Determine the (X, Y) coordinate at the center of the cell enclosing the given text.  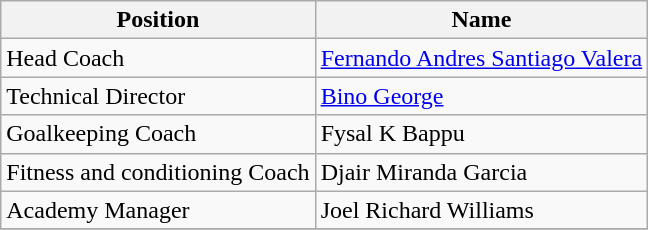
Head Coach (158, 58)
Goalkeeping Coach (158, 134)
Fysal K Bappu (482, 134)
Academy Manager (158, 210)
Technical Director (158, 96)
Djair Miranda Garcia (482, 172)
Fernando Andres Santiago Valera (482, 58)
Name (482, 20)
Bino George (482, 96)
Position (158, 20)
Joel Richard Williams (482, 210)
Fitness and conditioning Coach (158, 172)
